Search for the cell housing the specified text and yield its (x, y) center coordinate. 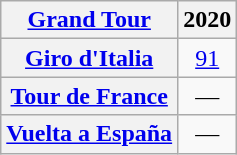
Vuelta a España (90, 134)
91 (208, 58)
Giro d'Italia (90, 58)
Grand Tour (90, 20)
2020 (208, 20)
Tour de France (90, 96)
